Locate the cell with the specified text and output its [X, Y] center coordinate. 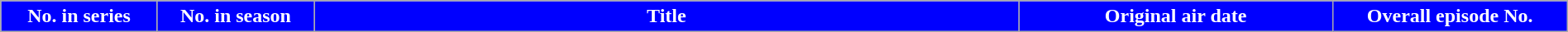
No. in season [235, 16]
Original air date [1176, 16]
Overall episode No. [1450, 16]
Title [667, 16]
No. in series [79, 16]
